Identify which cell holds the provided text, then report its [X, Y] central coordinate. 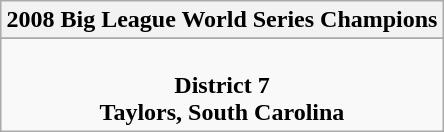
District 7 Taylors, South Carolina [222, 85]
2008 Big League World Series Champions [222, 20]
